From the cell containing the given text, extract its center point as [X, Y] coordinate. 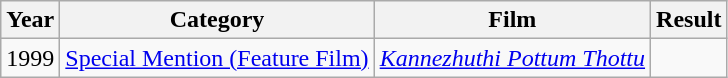
Film [512, 20]
1999 [30, 58]
Year [30, 20]
Category [217, 20]
Special Mention (Feature Film) [217, 58]
Result [689, 20]
Kannezhuthi Pottum Thottu [512, 58]
